Locate the cell with the specified text and output its (X, Y) center coordinate. 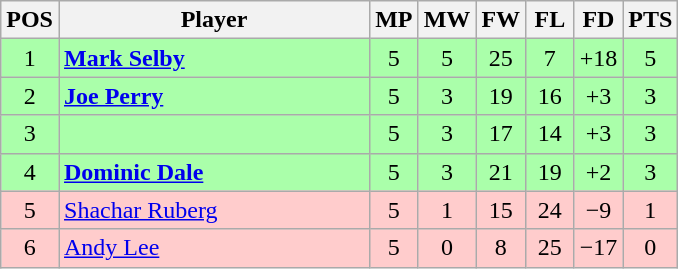
Joe Perry (214, 96)
24 (550, 210)
+2 (598, 172)
POS (30, 20)
6 (30, 248)
Dominic Dale (214, 172)
−17 (598, 248)
17 (501, 134)
Andy Lee (214, 248)
21 (501, 172)
PTS (650, 20)
Shachar Ruberg (214, 210)
FD (598, 20)
−9 (598, 210)
MW (447, 20)
MP (394, 20)
16 (550, 96)
7 (550, 58)
2 (30, 96)
FW (501, 20)
+18 (598, 58)
Mark Selby (214, 58)
14 (550, 134)
4 (30, 172)
15 (501, 210)
Player (214, 20)
8 (501, 248)
FL (550, 20)
